Locate the cell with the specified text and output its (X, Y) center coordinate. 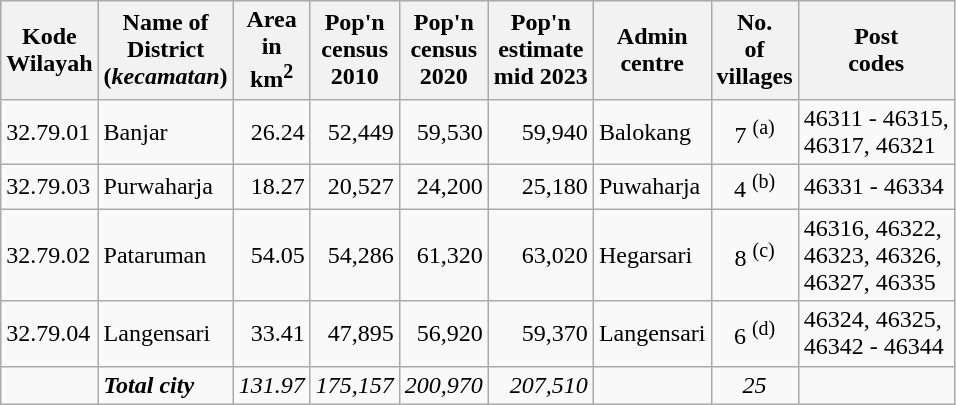
24,200 (444, 186)
Purwaharja (166, 186)
54.05 (272, 255)
Puwaharja (652, 186)
32.79.03 (50, 186)
207,510 (540, 385)
Hegarsari (652, 255)
46324, 46325, 46342 - 46344 (876, 334)
63,020 (540, 255)
59,940 (540, 132)
56,920 (444, 334)
6 (d) (754, 334)
26.24 (272, 132)
47,895 (354, 334)
46316, 46322, 46323, 46326, 46327, 46335 (876, 255)
7 (a) (754, 132)
32.79.01 (50, 132)
Pop'nestimatemid 2023 (540, 50)
Pop'ncensus2010 (354, 50)
Balokang (652, 132)
Name ofDistrict(kecamatan) (166, 50)
59,530 (444, 132)
Total city (166, 385)
175,157 (354, 385)
200,970 (444, 385)
32.79.04 (50, 334)
4 (b) (754, 186)
Pop'ncensus2020 (444, 50)
59,370 (540, 334)
46331 - 46334 (876, 186)
61,320 (444, 255)
No.of villages (754, 50)
Post codes (876, 50)
131.97 (272, 385)
25 (754, 385)
Pataruman (166, 255)
Area inkm2 (272, 50)
52,449 (354, 132)
20,527 (354, 186)
46311 - 46315, 46317, 46321 (876, 132)
Kode Wilayah (50, 50)
33.41 (272, 334)
18.27 (272, 186)
Admincentre (652, 50)
Banjar (166, 132)
54,286 (354, 255)
32.79.02 (50, 255)
25,180 (540, 186)
8 (c) (754, 255)
